Pinpoint the cell where the given text exists, returning its [x, y] midpoint coordinate. 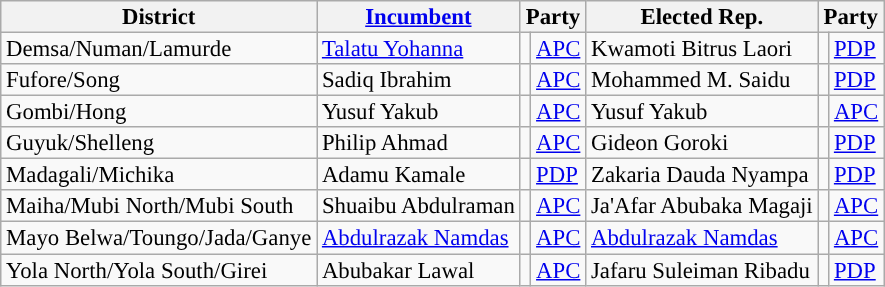
Adamu Kamale [419, 175]
Elected Rep. [702, 17]
Sadiq Ibrahim [419, 80]
Philip Ahmad [419, 143]
Abubakar Lawal [419, 270]
Kwamoti Bitrus Laori [702, 49]
Mohammed M. Saidu [702, 80]
Guyuk/Shelleng [159, 143]
Demsa/Numan/Lamurde [159, 49]
Yola North/Yola South/Girei [159, 270]
Fufore/Song [159, 80]
Gombi/Hong [159, 112]
Gideon Goroki [702, 143]
Madagali/Michika [159, 175]
Ja'Afar Abubaka Magaji [702, 206]
Zakaria Dauda Nyampa [702, 175]
Talatu Yohanna [419, 49]
Shuaibu Abdulraman [419, 206]
Incumbent [419, 17]
Jafaru Suleiman Ribadu [702, 270]
Maiha/Mubi North/Mubi South [159, 206]
Mayo Belwa/Toungo/Jada/Ganye [159, 238]
District [159, 17]
